Locate the cell with the specified text and output its (X, Y) center coordinate. 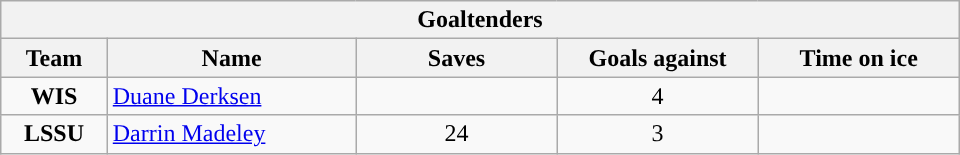
3 (658, 134)
4 (658, 96)
Duane Derksen (232, 96)
Name (232, 58)
Team (54, 58)
LSSU (54, 134)
Time on ice (858, 58)
WIS (54, 96)
Darrin Madeley (232, 134)
Saves (456, 58)
Goals against (658, 58)
Goaltenders (480, 20)
24 (456, 134)
